Return [x, y] of the center of cell containing provided text 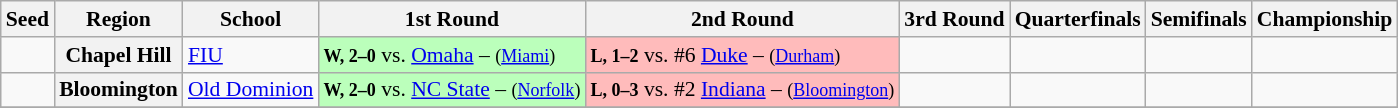
L, 0–3 vs. #2 Indiana – (Bloomington) [742, 90]
Quarterfinals [1078, 19]
Bloomington [118, 90]
School [250, 19]
L, 1–2 vs. #6 Duke – (Durham) [742, 55]
Old Dominion [250, 90]
Chapel Hill [118, 55]
Region [118, 19]
W, 2–0 vs. Omaha – (Miami) [452, 55]
W, 2–0 vs. NC State – (Norfolk) [452, 90]
3rd Round [954, 19]
Seed [28, 19]
Semifinals [1199, 19]
Championship [1325, 19]
1st Round [452, 19]
FIU [250, 55]
2nd Round [742, 19]
